Return [X, Y] of the center of cell containing provided text 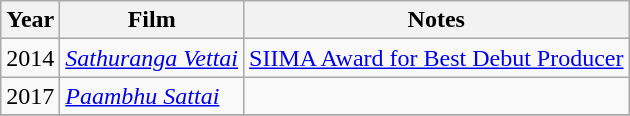
Film [152, 20]
Notes [436, 20]
2017 [30, 96]
2014 [30, 58]
Paambhu Sattai [152, 96]
SIIMA Award for Best Debut Producer [436, 58]
Sathuranga Vettai [152, 58]
Year [30, 20]
